For the text-containing cell, return its midpoint in (x, y) coordinate format. 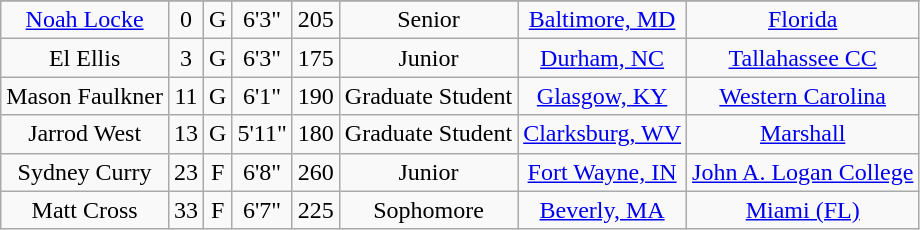
180 (316, 134)
6'8" (262, 172)
Jarrod West (85, 134)
6'7" (262, 210)
23 (186, 172)
Glasgow, KY (602, 96)
Clarksburg, WV (602, 134)
Western Carolina (803, 96)
33 (186, 210)
Senior (428, 20)
6'1" (262, 96)
El Ellis (85, 58)
Baltimore, MD (602, 20)
Noah Locke (85, 20)
0 (186, 20)
Mason Faulkner (85, 96)
Sophomore (428, 210)
Fort Wayne, IN (602, 172)
5'11" (262, 134)
Florida (803, 20)
3 (186, 58)
Marshall (803, 134)
Durham, NC (602, 58)
13 (186, 134)
260 (316, 172)
John A. Logan College (803, 172)
Tallahassee CC (803, 58)
190 (316, 96)
Matt Cross (85, 210)
175 (316, 58)
225 (316, 210)
11 (186, 96)
Beverly, MA (602, 210)
Sydney Curry (85, 172)
205 (316, 20)
Miami (FL) (803, 210)
